Find where the given text appears and provide that cell's center as (x, y) coordinate. 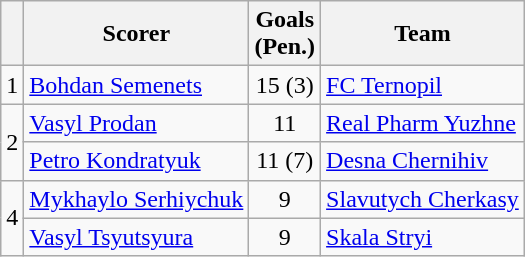
Skala Stryi (423, 237)
Goals(Pen.) (285, 34)
2 (12, 142)
15 (3) (285, 85)
FC Ternopil (423, 85)
Scorer (136, 34)
Bohdan Semenets (136, 85)
Mykhaylo Serhiychuk (136, 199)
Desna Chernihiv (423, 161)
Team (423, 34)
Vasyl Prodan (136, 123)
1 (12, 85)
Real Pharm Yuzhne (423, 123)
4 (12, 218)
Vasyl Tsyutsyura (136, 237)
Slavutych Cherkasy (423, 199)
11 (285, 123)
11 (7) (285, 161)
Petro Kondratyuk (136, 161)
